Detect which cell encompasses the target text, then output its (x, y) center coordinate. 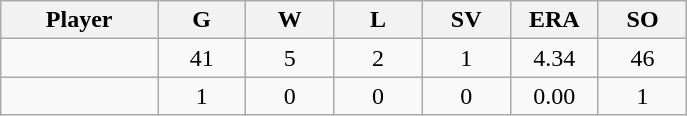
G (202, 20)
L (378, 20)
41 (202, 58)
46 (642, 58)
0.00 (554, 96)
W (290, 20)
Player (80, 20)
4.34 (554, 58)
SV (466, 20)
5 (290, 58)
ERA (554, 20)
SO (642, 20)
2 (378, 58)
